Identify which cell holds the provided text, then report its [X, Y] central coordinate. 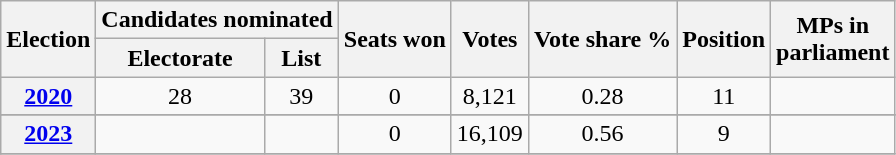
0.56 [602, 134]
8,121 [490, 96]
2020 [48, 96]
Position [724, 39]
Election [48, 39]
11 [724, 96]
List [301, 58]
Electorate [180, 58]
9 [724, 134]
2023 [48, 134]
28 [180, 96]
Votes [490, 39]
Candidates nominated [217, 20]
MPs in parliament [833, 39]
0.28 [602, 96]
Seats won [394, 39]
16,109 [490, 134]
39 [301, 96]
Vote share % [602, 39]
